Search for the cell housing the specified text and yield its (X, Y) center coordinate. 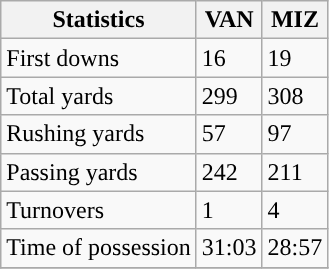
97 (295, 134)
Passing yards (99, 172)
Turnovers (99, 210)
31:03 (229, 248)
211 (295, 172)
242 (229, 172)
Statistics (99, 20)
Total yards (99, 96)
299 (229, 96)
Rushing yards (99, 134)
57 (229, 134)
16 (229, 58)
308 (295, 96)
VAN (229, 20)
1 (229, 210)
Time of possession (99, 248)
First downs (99, 58)
4 (295, 210)
28:57 (295, 248)
MIZ (295, 20)
19 (295, 58)
